Return [x, y] of the center of cell containing provided text 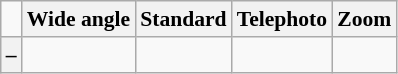
– [12, 55]
Standard [184, 19]
Wide angle [78, 19]
Zoom [364, 19]
Telephoto [282, 19]
